Find where the given text appears and provide that cell's center as (X, Y) coordinate. 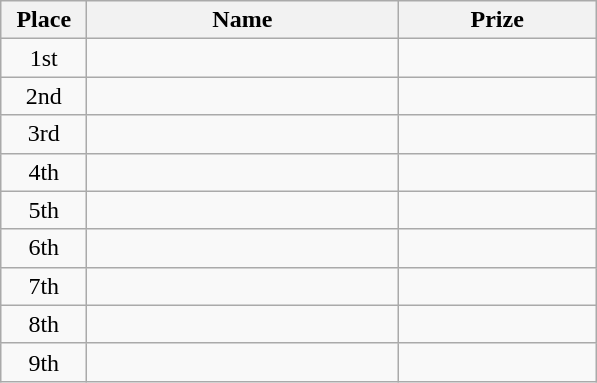
1st (44, 58)
9th (44, 362)
5th (44, 210)
Name (242, 20)
8th (44, 324)
3rd (44, 134)
7th (44, 286)
6th (44, 248)
Prize (498, 20)
Place (44, 20)
4th (44, 172)
2nd (44, 96)
